From the cell containing the given text, extract its center point as (x, y) coordinate. 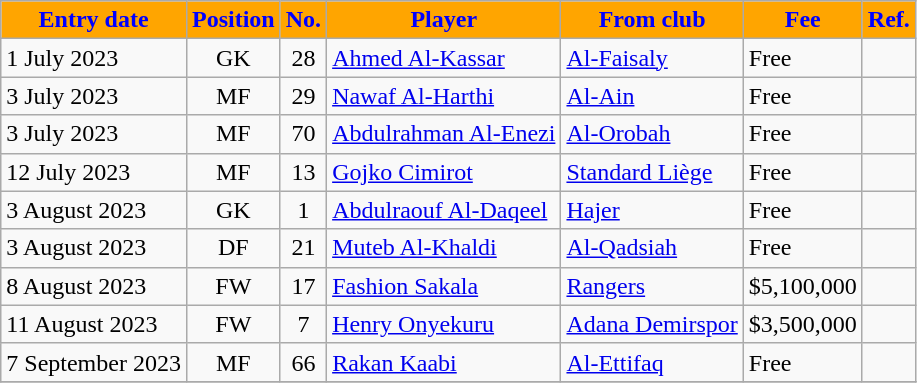
21 (303, 248)
$5,100,000 (802, 286)
29 (303, 96)
7 September 2023 (94, 362)
Standard Liège (652, 172)
Fee (802, 20)
Al-Faisaly (652, 58)
66 (303, 362)
Al-Qadsiah (652, 248)
Rangers (652, 286)
Hajer (652, 210)
Position (233, 20)
Abdulraouf Al-Daqeel (444, 210)
12 July 2023 (94, 172)
8 August 2023 (94, 286)
1 July 2023 (94, 58)
DF (233, 248)
7 (303, 324)
Fashion Sakala (444, 286)
Nawaf Al-Harthi (444, 96)
$3,500,000 (802, 324)
Ahmed Al-Kassar (444, 58)
Ref. (888, 20)
70 (303, 134)
Muteb Al-Khaldi (444, 248)
17 (303, 286)
From club (652, 20)
Adana Demirspor (652, 324)
Player (444, 20)
Entry date (94, 20)
Henry Onyekuru (444, 324)
28 (303, 58)
No. (303, 20)
Abdulrahman Al-Enezi (444, 134)
11 August 2023 (94, 324)
Al-Ettifaq (652, 362)
Rakan Kaabi (444, 362)
Al-Ain (652, 96)
1 (303, 210)
13 (303, 172)
Gojko Cimirot (444, 172)
Al-Orobah (652, 134)
